Extract the [X, Y] coordinate from the center of the cell holding the provided text.  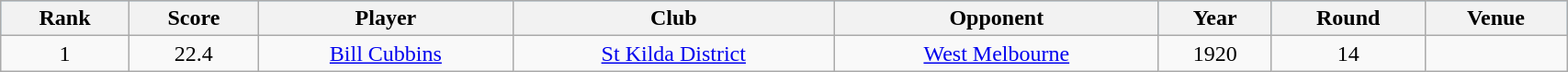
Opponent [996, 18]
Venue [1495, 18]
St Kilda District [673, 54]
Player [386, 18]
Round [1348, 18]
Club [673, 18]
Rank [65, 18]
Year [1214, 18]
22.4 [193, 54]
Score [193, 18]
14 [1348, 54]
West Melbourne [996, 54]
1920 [1214, 54]
Bill Cubbins [386, 54]
1 [65, 54]
